Scan for the cell matching the given text and deliver its (X, Y) coordinate at center. 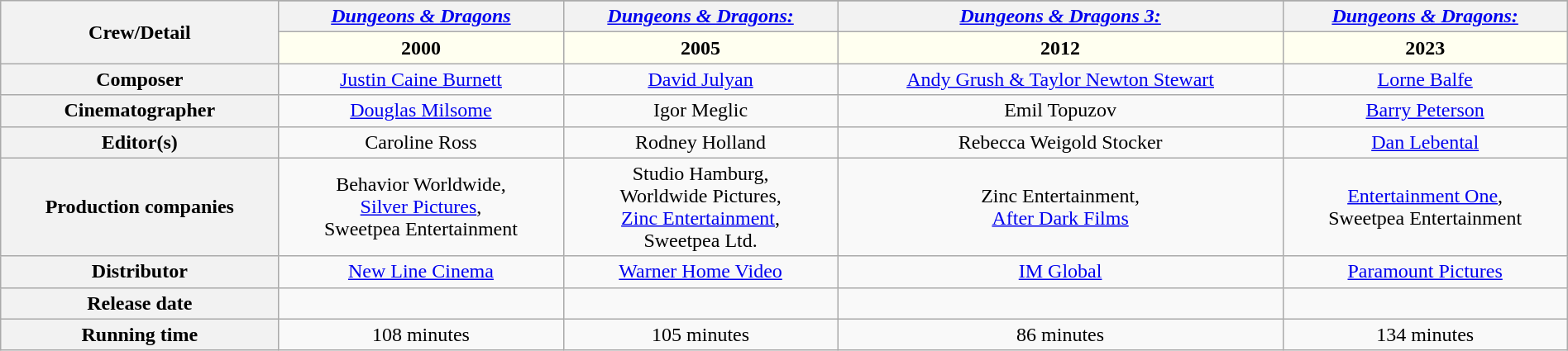
86 minutes (1060, 334)
Running time (140, 334)
Rodney Holland (700, 142)
David Julyan (700, 79)
108 minutes (421, 334)
Dan Lebental (1425, 142)
Caroline Ross (421, 142)
Emil Topuzov (1060, 111)
Studio Hamburg, Worldwide Pictures, Zinc Entertainment, Sweetpea Ltd. (700, 206)
2000 (421, 48)
Cinematographer (140, 111)
Production companies (140, 206)
Barry Peterson (1425, 111)
2005 (700, 48)
Andy Grush & Taylor Newton Stewart (1060, 79)
Zinc Entertainment, After Dark Films (1060, 206)
Release date (140, 303)
Lorne Balfe (1425, 79)
Dungeons & Dragons (421, 17)
Editor(s) (140, 142)
Paramount Pictures (1425, 272)
2012 (1060, 48)
Dungeons & Dragons 3: (1060, 17)
2023 (1425, 48)
Distributor (140, 272)
Justin Caine Burnett (421, 79)
Behavior Worldwide, Silver Pictures, Sweetpea Entertainment (421, 206)
New Line Cinema (421, 272)
Warner Home Video (700, 272)
Rebecca Weigold Stocker (1060, 142)
Douglas Milsome (421, 111)
134 minutes (1425, 334)
Crew/Detail (140, 32)
Igor Meglic (700, 111)
Composer (140, 79)
IM Global (1060, 272)
105 minutes (700, 334)
Entertainment One, Sweetpea Entertainment (1425, 206)
